From the cell containing the given text, extract its center point as (X, Y) coordinate. 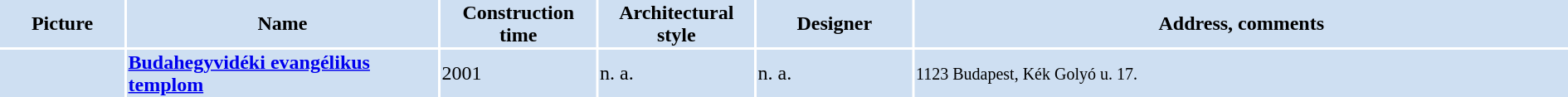
1123 Budapest, Kék Golyó u. 17. (1241, 73)
Construction time (519, 23)
2001 (519, 73)
Designer (835, 23)
Architectural style (677, 23)
Budahegyvidéki evangélikus templom (282, 73)
Picture (62, 23)
Name (282, 23)
Address, comments (1241, 23)
